Find where the given text appears and provide that cell's center as [x, y] coordinate. 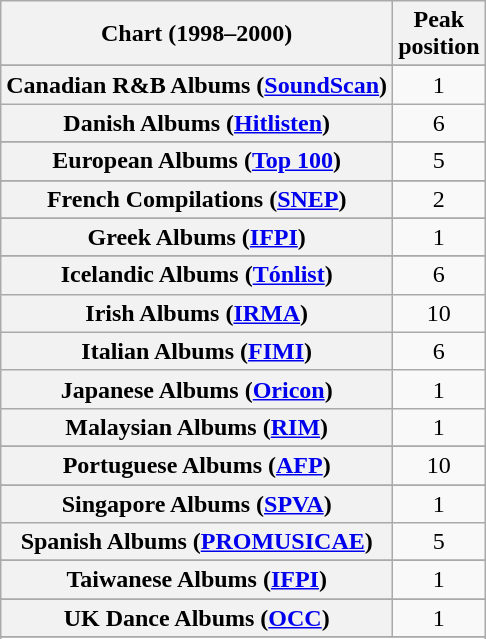
European Albums (Top 100) [197, 161]
Japanese Albums (Oricon) [197, 389]
Spanish Albums (PROMUSICAE) [197, 542]
Irish Albums (IRMA) [197, 313]
French Compilations (SNEP) [197, 199]
Greek Albums (IFPI) [197, 237]
2 [439, 199]
Canadian R&B Albums (SoundScan) [197, 85]
Chart (1998–2000) [197, 34]
Peakposition [439, 34]
UK Dance Albums (OCC) [197, 618]
Icelandic Albums (Tónlist) [197, 275]
Italian Albums (FIMI) [197, 351]
Malaysian Albums (RIM) [197, 427]
Singapore Albums (SPVA) [197, 503]
Danish Albums (Hitlisten) [197, 123]
Taiwanese Albums (IFPI) [197, 580]
Portuguese Albums (AFP) [197, 465]
